Locate the cell with the specified text and output its (X, Y) center coordinate. 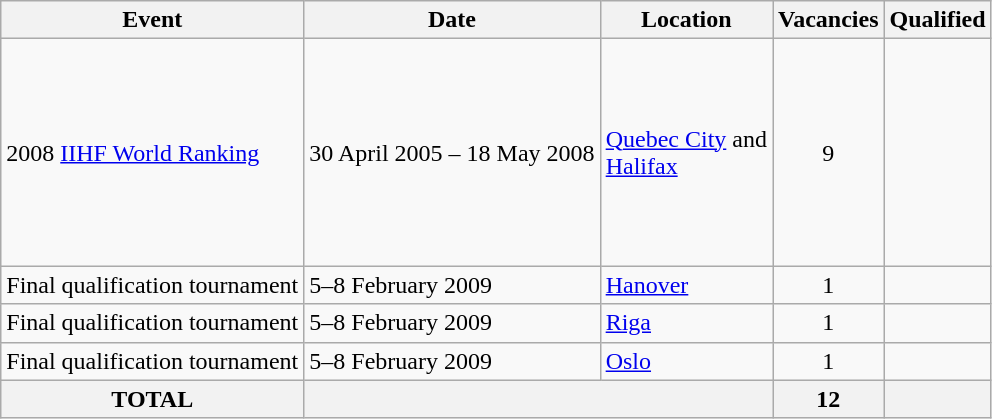
30 April 2005 – 18 May 2008 (452, 152)
Riga (686, 323)
TOTAL (152, 399)
Quebec City andHalifax (686, 152)
Hanover (686, 285)
Location (686, 20)
Event (152, 20)
Vacancies (828, 20)
2008 IIHF World Ranking (152, 152)
9 (828, 152)
Date (452, 20)
Oslo (686, 361)
Qualified (938, 20)
12 (828, 399)
